Find where the given text appears and provide that cell's center as (x, y) coordinate. 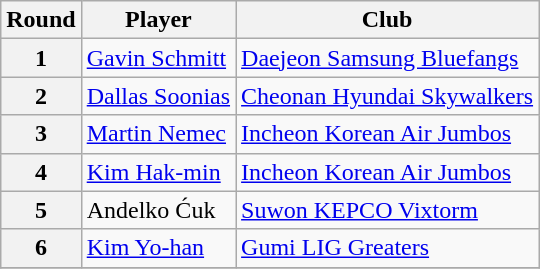
Player (158, 20)
Kim Hak-min (158, 172)
4 (41, 172)
Suwon KEPCO Vixtorm (388, 210)
3 (41, 134)
Dallas Soonias (158, 96)
Cheonan Hyundai Skywalkers (388, 96)
5 (41, 210)
Round (41, 20)
6 (41, 248)
Andelko Ćuk (158, 210)
Daejeon Samsung Bluefangs (388, 58)
2 (41, 96)
1 (41, 58)
Kim Yo-han (158, 248)
Gavin Schmitt (158, 58)
Club (388, 20)
Martin Nemec (158, 134)
Gumi LIG Greaters (388, 248)
